Detect which cell encompasses the target text, then output its (x, y) center coordinate. 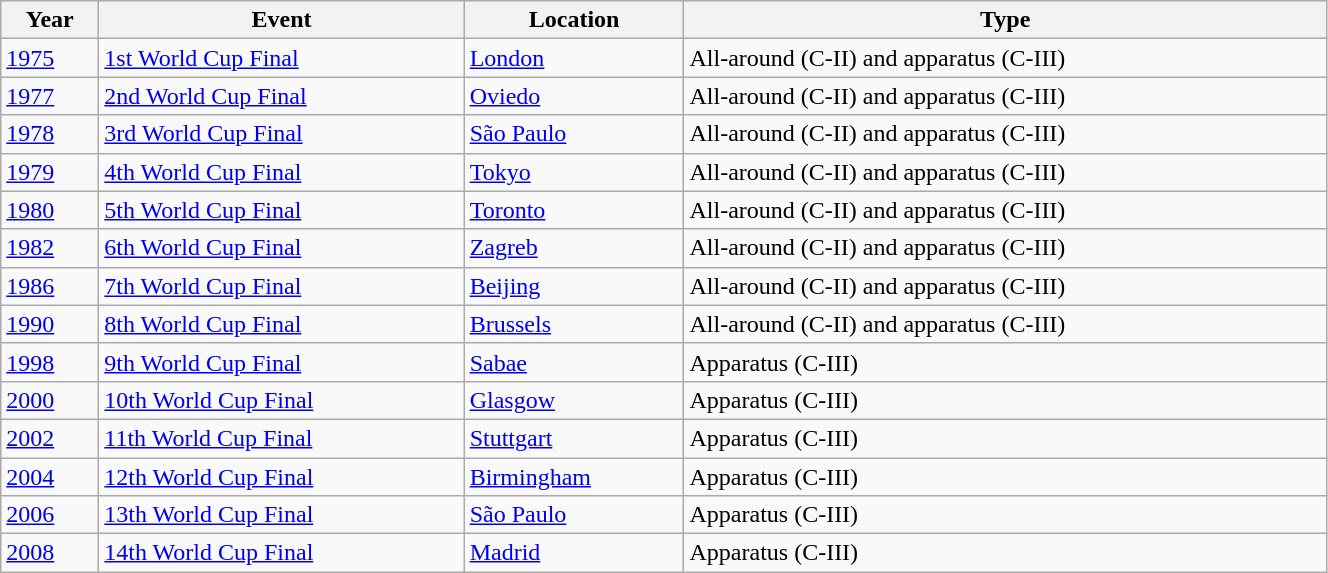
2000 (50, 400)
1986 (50, 286)
Birmingham (574, 477)
2006 (50, 515)
2008 (50, 553)
14th World Cup Final (282, 553)
13th World Cup Final (282, 515)
Brussels (574, 324)
1982 (50, 248)
9th World Cup Final (282, 362)
8th World Cup Final (282, 324)
3rd World Cup Final (282, 134)
1998 (50, 362)
Location (574, 20)
Oviedo (574, 96)
6th World Cup Final (282, 248)
1978 (50, 134)
Stuttgart (574, 438)
1977 (50, 96)
1975 (50, 58)
2002 (50, 438)
Glasgow (574, 400)
10th World Cup Final (282, 400)
Madrid (574, 553)
Tokyo (574, 172)
1st World Cup Final (282, 58)
4th World Cup Final (282, 172)
11th World Cup Final (282, 438)
London (574, 58)
Event (282, 20)
2nd World Cup Final (282, 96)
Toronto (574, 210)
Sabae (574, 362)
1980 (50, 210)
2004 (50, 477)
5th World Cup Final (282, 210)
1990 (50, 324)
Year (50, 20)
Beijing (574, 286)
12th World Cup Final (282, 477)
Zagreb (574, 248)
Type (1005, 20)
1979 (50, 172)
7th World Cup Final (282, 286)
